Determine the [x, y] coordinate at the center of the cell enclosing the given text.  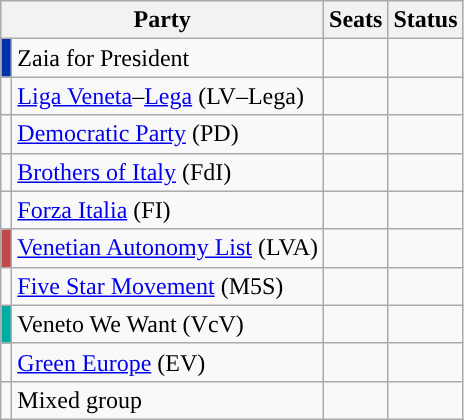
Liga Veneta–Lega (LV–Lega) [168, 96]
Venetian Autonomy List (LVA) [168, 248]
Democratic Party (PD) [168, 134]
Green Europe (EV) [168, 362]
Brothers of Italy (FdI) [168, 172]
Five Star Movement (M5S) [168, 286]
Party [162, 20]
Zaia for President [168, 58]
Mixed group [168, 400]
Veneto We Want (VcV) [168, 324]
Seats [356, 20]
Forza Italia (FI) [168, 210]
Status [426, 20]
